Identify which cell holds the provided text, then report its (X, Y) central coordinate. 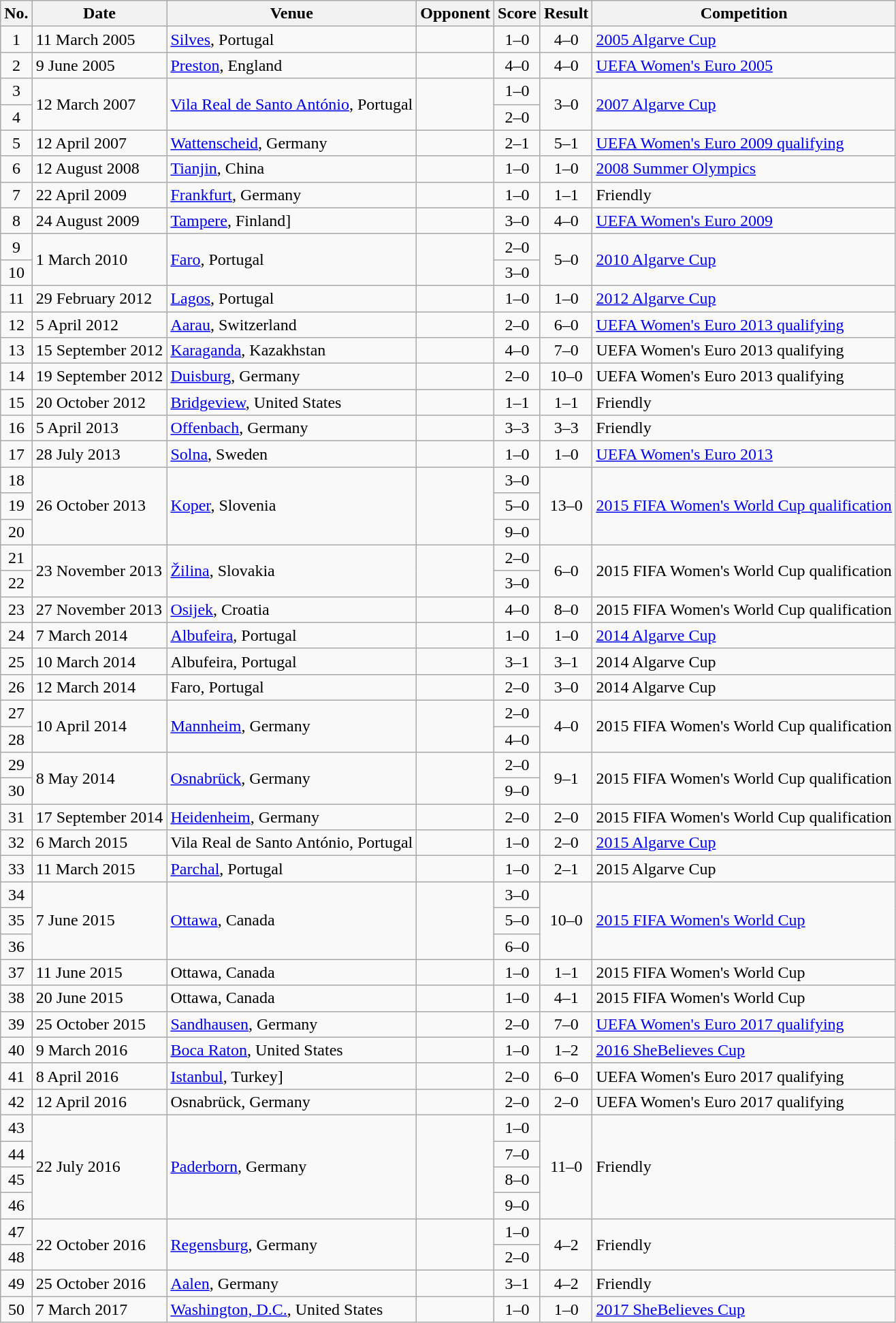
9–1 (566, 778)
25 October 2016 (99, 1284)
17 (16, 454)
15 (16, 402)
Boca Raton, United States (291, 1050)
18 (16, 480)
2007 Algarve Cup (744, 104)
5–1 (566, 143)
5 April 2013 (99, 428)
Frankfurt, Germany (291, 195)
9 June 2005 (99, 65)
UEFA Women's Euro 2013 (744, 454)
6 (16, 169)
4–1 (566, 998)
12 March 2007 (99, 104)
Heidenheim, Germany (291, 817)
13–0 (566, 506)
50 (16, 1309)
Competition (744, 14)
26 (16, 687)
11–0 (566, 1166)
Bridgeview, United States (291, 402)
26 October 2013 (99, 506)
1 (16, 39)
44 (16, 1154)
2 (16, 65)
5 (16, 143)
11 March 2005 (99, 39)
8 May 2014 (99, 778)
9 (16, 246)
43 (16, 1128)
2016 SheBelieves Cup (744, 1050)
10 (16, 272)
2017 SheBelieves Cup (744, 1309)
Osijek, Croatia (291, 609)
UEFA Women's Euro 2009 qualifying (744, 143)
40 (16, 1050)
19 September 2012 (99, 377)
46 (16, 1206)
34 (16, 895)
Opponent (455, 14)
23 (16, 609)
36 (16, 946)
47 (16, 1232)
28 July 2013 (99, 454)
Score (517, 14)
Regensburg, Germany (291, 1245)
38 (16, 998)
Parchal, Portugal (291, 869)
Washington, D.C., United States (291, 1309)
No. (16, 14)
27 (16, 713)
23 November 2013 (99, 571)
42 (16, 1102)
9 March 2016 (99, 1050)
Duisburg, Germany (291, 377)
12 April 2007 (99, 143)
10 April 2014 (99, 726)
12 (16, 325)
Wattenscheid, Germany (291, 143)
22 October 2016 (99, 1245)
25 (16, 661)
Aarau, Switzerland (291, 325)
Karaganda, Kazakhstan (291, 351)
30 (16, 791)
10 March 2014 (99, 661)
7 (16, 195)
1–2 (566, 1050)
45 (16, 1180)
6 March 2015 (99, 843)
7 March 2014 (99, 635)
11 March 2015 (99, 869)
24 August 2009 (99, 221)
12 August 2008 (99, 169)
22 July 2016 (99, 1166)
29 February 2012 (99, 298)
11 June 2015 (99, 972)
15 September 2012 (99, 351)
17 September 2014 (99, 817)
28 (16, 739)
Koper, Slovenia (291, 506)
Tampere, Finland] (291, 221)
29 (16, 765)
Tianjin, China (291, 169)
Paderborn, Germany (291, 1166)
UEFA Women's Euro 2009 (744, 221)
35 (16, 921)
13 (16, 351)
Mannheim, Germany (291, 726)
Venue (291, 14)
7 June 2015 (99, 921)
2012 Algarve Cup (744, 298)
12 April 2016 (99, 1102)
41 (16, 1076)
Date (99, 14)
22 April 2009 (99, 195)
39 (16, 1024)
14 (16, 377)
31 (16, 817)
3 (16, 91)
Solna, Sweden (291, 454)
7 March 2017 (99, 1309)
Silves, Portugal (291, 39)
Aalen, Germany (291, 1284)
5 April 2012 (99, 325)
20 October 2012 (99, 402)
Sandhausen, Germany (291, 1024)
33 (16, 869)
37 (16, 972)
22 (16, 584)
Žilina, Slovakia (291, 571)
Istanbul, Turkey] (291, 1076)
32 (16, 843)
24 (16, 635)
21 (16, 558)
20 June 2015 (99, 998)
48 (16, 1258)
2008 Summer Olympics (744, 169)
11 (16, 298)
25 October 2015 (99, 1024)
16 (16, 428)
Result (566, 14)
4 (16, 117)
12 March 2014 (99, 687)
2010 Algarve Cup (744, 259)
2005 Algarve Cup (744, 39)
49 (16, 1284)
Preston, England (291, 65)
Offenbach, Germany (291, 428)
1 March 2010 (99, 259)
20 (16, 532)
27 November 2013 (99, 609)
8 (16, 221)
8 April 2016 (99, 1076)
19 (16, 506)
Lagos, Portugal (291, 298)
UEFA Women's Euro 2005 (744, 65)
